Return [x, y] of the center of cell containing provided text 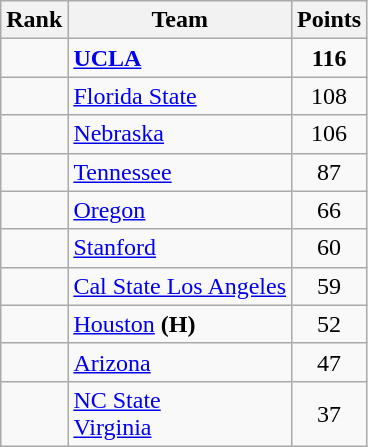
52 [330, 324]
87 [330, 172]
60 [330, 248]
Team [180, 20]
116 [330, 58]
Tennessee [180, 172]
Oregon [180, 210]
Rank [34, 20]
Stanford [180, 248]
NC StateVirginia [180, 414]
37 [330, 414]
Florida State [180, 96]
59 [330, 286]
Cal State Los Angeles [180, 286]
Nebraska [180, 134]
47 [330, 362]
UCLA [180, 58]
106 [330, 134]
108 [330, 96]
Houston (H) [180, 324]
Arizona [180, 362]
Points [330, 20]
66 [330, 210]
